Output the (X, Y) coordinate of the center of the cell containing the given text.  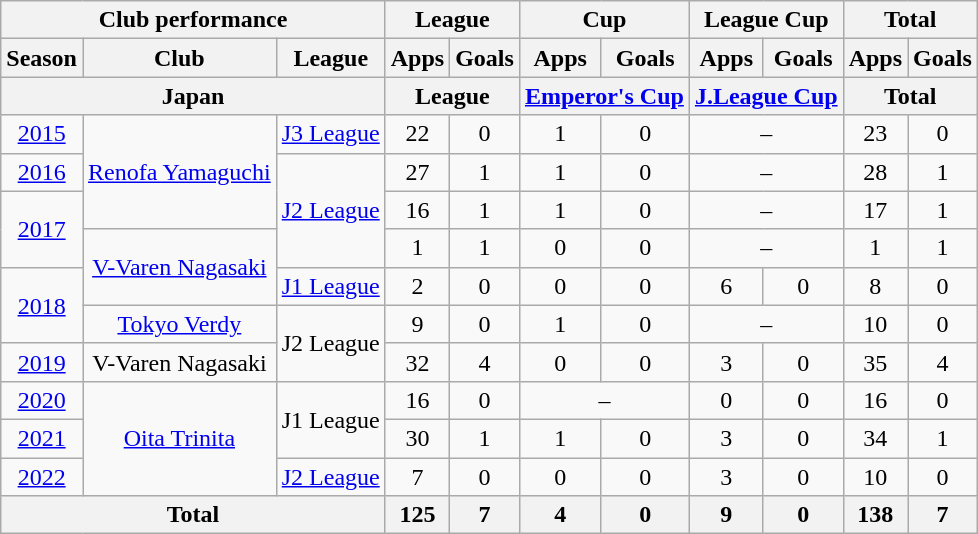
Renofa Yamaguchi (179, 172)
23 (875, 134)
2019 (42, 362)
2 (417, 286)
J.League Cup (766, 96)
22 (417, 134)
2022 (42, 477)
J3 League (330, 134)
2021 (42, 438)
Tokyo Verdy (179, 324)
30 (417, 438)
2020 (42, 400)
125 (417, 515)
League Cup (766, 20)
32 (417, 362)
Emperor's Cup (604, 96)
Season (42, 58)
6 (726, 286)
Japan (193, 96)
2015 (42, 134)
34 (875, 438)
27 (417, 172)
35 (875, 362)
2017 (42, 229)
2018 (42, 305)
Club performance (193, 20)
17 (875, 210)
8 (875, 286)
Club (179, 58)
Cup (604, 20)
2016 (42, 172)
138 (875, 515)
28 (875, 172)
Oita Trinita (179, 438)
